Search for the cell housing the specified text and yield its [X, Y] center coordinate. 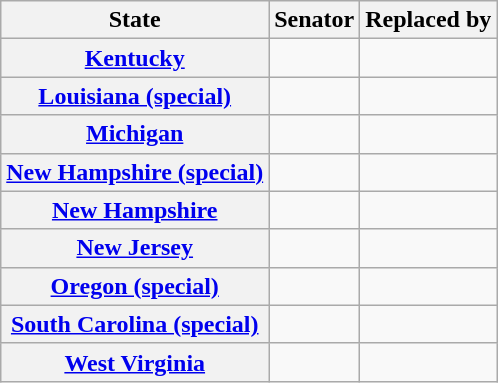
State [135, 20]
Replaced by [428, 20]
West Virginia [135, 362]
Michigan [135, 134]
New Hampshire [135, 210]
Senator [314, 20]
South Carolina (special) [135, 324]
Kentucky [135, 58]
Louisiana (special) [135, 96]
New Hampshire (special) [135, 172]
New Jersey [135, 248]
Oregon (special) [135, 286]
